Provide the [X, Y] coordinate of the cell's center where the given text is located.  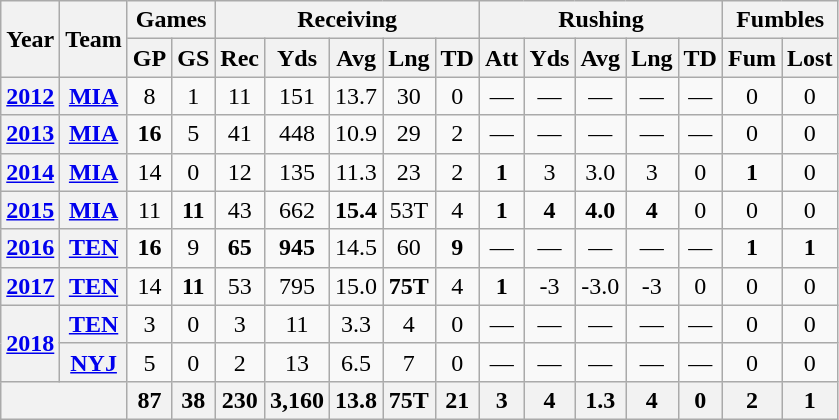
43 [240, 210]
135 [298, 172]
23 [409, 172]
13.7 [356, 96]
Receiving [348, 20]
GP [149, 58]
13.8 [356, 400]
11.3 [356, 172]
53T [409, 210]
10.9 [356, 134]
2018 [30, 343]
21 [457, 400]
41 [240, 134]
15.4 [356, 210]
4.0 [600, 210]
Fum [752, 58]
945 [298, 248]
29 [409, 134]
38 [194, 400]
2015 [30, 210]
6.5 [356, 362]
151 [298, 96]
1.3 [600, 400]
Fumbles [780, 20]
87 [149, 400]
3,160 [298, 400]
30 [409, 96]
13 [298, 362]
Rushing [600, 20]
3.0 [600, 172]
Team [94, 39]
Att [501, 58]
662 [298, 210]
230 [240, 400]
3.3 [356, 324]
795 [298, 286]
53 [240, 286]
14.5 [356, 248]
Rec [240, 58]
Year [30, 39]
15.0 [356, 286]
Lost [810, 58]
-3.0 [600, 286]
2016 [30, 248]
65 [240, 248]
12 [240, 172]
2017 [30, 286]
GS [194, 58]
448 [298, 134]
2014 [30, 172]
2013 [30, 134]
7 [409, 362]
8 [149, 96]
2012 [30, 96]
60 [409, 248]
NYJ [94, 362]
Games [170, 20]
